Pinpoint the cell where the given text exists, returning its (x, y) midpoint coordinate. 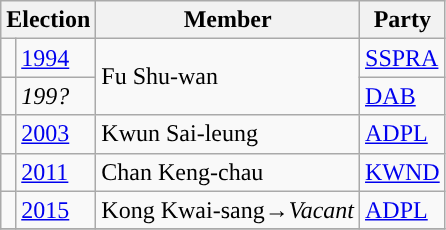
2011 (56, 172)
2003 (56, 134)
2015 (56, 210)
Kwun Sai-leung (228, 134)
199? (56, 96)
DAB (403, 96)
SSPRA (403, 58)
KWND (403, 172)
Chan Keng-chau (228, 172)
Member (228, 20)
Fu Shu-wan (228, 77)
1994 (56, 58)
Kong Kwai-sang→Vacant (228, 210)
Election (48, 20)
Party (403, 20)
